Extract the [X, Y] coordinate from the center of the cell holding the provided text.  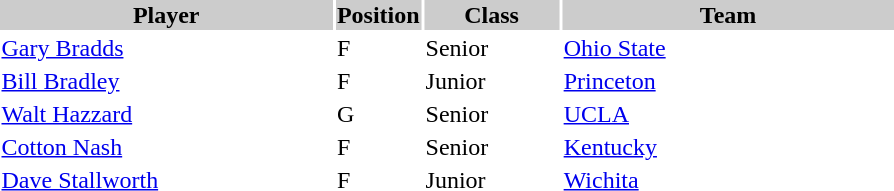
Princeton [728, 81]
Gary Bradds [166, 48]
Position [378, 15]
G [378, 114]
Junior [492, 81]
Player [166, 15]
Walt Hazzard [166, 114]
Ohio State [728, 48]
Class [492, 15]
UCLA [728, 114]
Cotton Nash [166, 147]
Team [728, 15]
Bill Bradley [166, 81]
Kentucky [728, 147]
